Return the (X, Y) coordinate for the center point of the cell that contains the specified text.  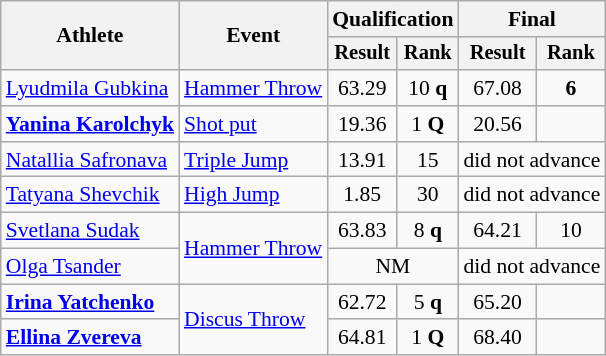
30 (428, 195)
5 q (428, 302)
Tatyana Shevchik (90, 195)
15 (428, 160)
Qualification (392, 19)
13.91 (362, 160)
19.36 (362, 124)
67.08 (498, 88)
63.83 (362, 231)
NM (392, 267)
65.20 (498, 302)
Athlete (90, 36)
64.21 (498, 231)
Irina Yatchenko (90, 302)
10 q (428, 88)
Lyudmila Gubkina (90, 88)
20.56 (498, 124)
Yanina Karolchyk (90, 124)
68.40 (498, 338)
High Jump (253, 195)
63.29 (362, 88)
10 (572, 231)
Ellina Zvereva (90, 338)
Natallia Safronava (90, 160)
Shot put (253, 124)
Triple Jump (253, 160)
62.72 (362, 302)
64.81 (362, 338)
6 (572, 88)
Svetlana Sudak (90, 231)
Final (532, 19)
Event (253, 36)
8 q (428, 231)
Olga Tsander (90, 267)
1.85 (362, 195)
Discus Throw (253, 320)
